Extract the (X, Y) coordinate from the center of the cell holding the provided text.  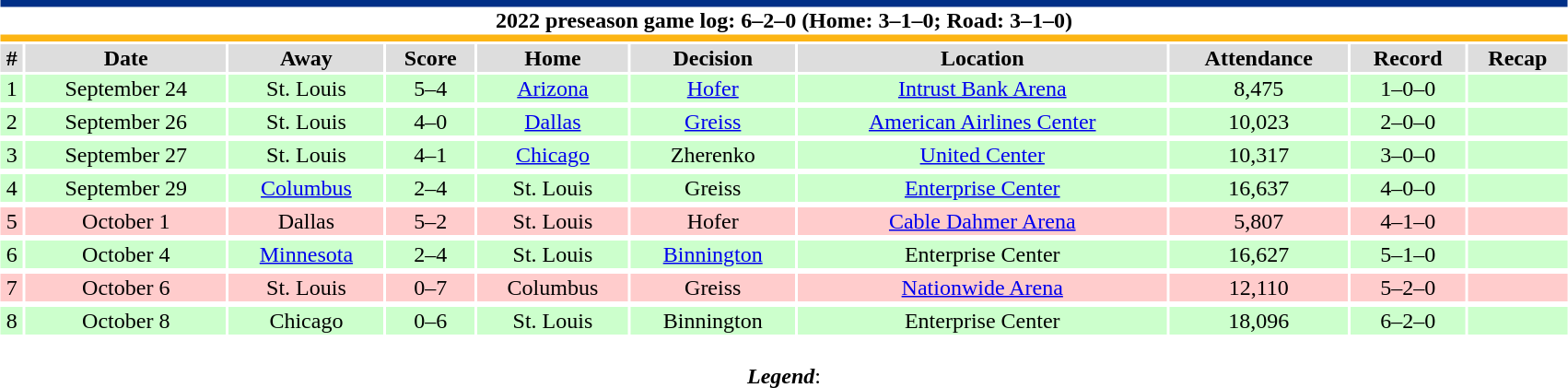
8,475 (1258, 88)
5–2 (430, 221)
4–1–0 (1408, 221)
Attendance (1258, 58)
4 (12, 188)
Date (126, 58)
Decision (713, 58)
October 8 (126, 321)
3–0–0 (1408, 155)
2–0–0 (1408, 122)
2022 preseason game log: 6–2–0 (Home: 3–1–0; Road: 3–1–0) (784, 20)
October 6 (126, 288)
7 (12, 288)
5–4 (430, 88)
4–1 (430, 155)
Intrust Bank Arena (982, 88)
6 (12, 254)
Arizona (553, 88)
4–0 (430, 122)
American Airlines Center (982, 122)
16,627 (1258, 254)
6–2–0 (1408, 321)
5 (12, 221)
12,110 (1258, 288)
5–1–0 (1408, 254)
5–2–0 (1408, 288)
10,317 (1258, 155)
10,023 (1258, 122)
5,807 (1258, 221)
Cable Dahmer Arena (982, 221)
Nationwide Arena (982, 288)
8 (12, 321)
Home (553, 58)
October 4 (126, 254)
September 24 (126, 88)
16,637 (1258, 188)
October 1 (126, 221)
September 26 (126, 122)
3 (12, 155)
Away (307, 58)
0–6 (430, 321)
September 29 (126, 188)
# (12, 58)
September 27 (126, 155)
Record (1408, 58)
18,096 (1258, 321)
2 (12, 122)
0–7 (430, 288)
Zherenko (713, 155)
1–0–0 (1408, 88)
1 (12, 88)
Minnesota (307, 254)
United Center (982, 155)
Score (430, 58)
Location (982, 58)
4–0–0 (1408, 188)
Recap (1518, 58)
